Provide the [X, Y] coordinate of the cell's center where the given text is located.  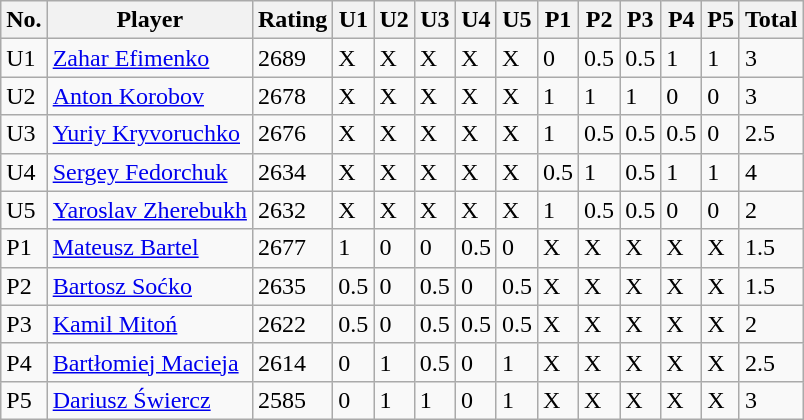
Bartłomiej Macieja [150, 362]
Total [771, 20]
4 [771, 172]
2678 [292, 96]
Zahar Efimenko [150, 58]
Rating [292, 20]
2689 [292, 58]
No. [24, 20]
2635 [292, 286]
Player [150, 20]
2634 [292, 172]
Anton Korobov [150, 96]
Mateusz Bartel [150, 248]
2622 [292, 324]
2585 [292, 400]
Bartosz Soćko [150, 286]
Sergey Fedorchuk [150, 172]
Kamil Mitoń [150, 324]
2632 [292, 210]
2614 [292, 362]
Yaroslav Zherebukh [150, 210]
2677 [292, 248]
Yuriy Kryvoruchko [150, 134]
Dariusz Świercz [150, 400]
2676 [292, 134]
